Extract the [x, y] coordinate from the center of the cell holding the provided text.  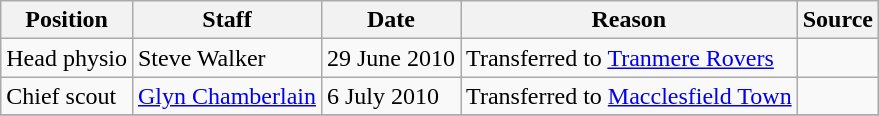
Source [838, 20]
Transferred to Tranmere Rovers [630, 58]
6 July 2010 [390, 96]
Steve Walker [226, 58]
Position [67, 20]
29 June 2010 [390, 58]
Chief scout [67, 96]
Transferred to Macclesfield Town [630, 96]
Staff [226, 20]
Date [390, 20]
Head physio [67, 58]
Glyn Chamberlain [226, 96]
Reason [630, 20]
